Locate the cell with the specified text and output its [x, y] center coordinate. 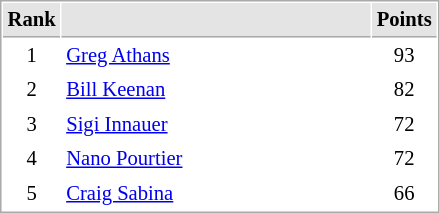
66 [404, 194]
5 [32, 194]
3 [32, 124]
Points [404, 20]
Rank [32, 20]
Sigi Innauer [216, 124]
2 [32, 90]
Nano Pourtier [216, 158]
1 [32, 56]
93 [404, 56]
Greg Athans [216, 56]
82 [404, 90]
Craig Sabina [216, 194]
Bill Keenan [216, 90]
4 [32, 158]
